Determine the (x, y) coordinate at the center of the cell enclosing the given text.  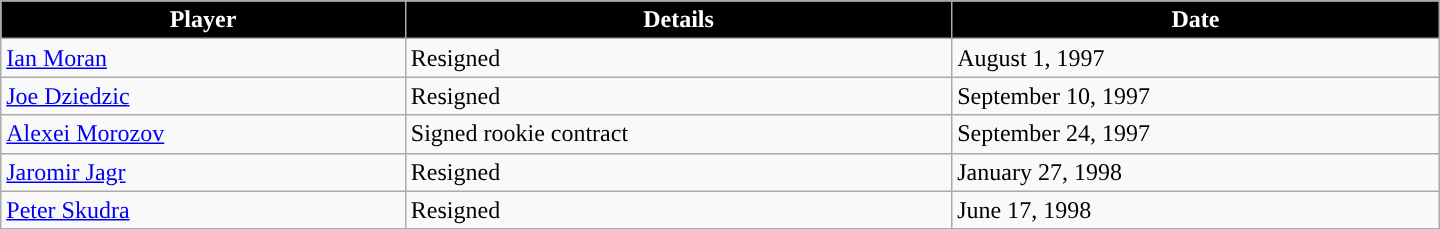
Date (1196, 20)
Joe Dziedzic (204, 96)
September 10, 1997 (1196, 96)
Jaromir Jagr (204, 172)
September 24, 1997 (1196, 134)
August 1, 1997 (1196, 58)
Alexei Morozov (204, 134)
Signed rookie contract (678, 134)
Details (678, 20)
January 27, 1998 (1196, 172)
Ian Moran (204, 58)
June 17, 1998 (1196, 210)
Player (204, 20)
Peter Skudra (204, 210)
